Identify which cell holds the provided text, then report its [X, Y] central coordinate. 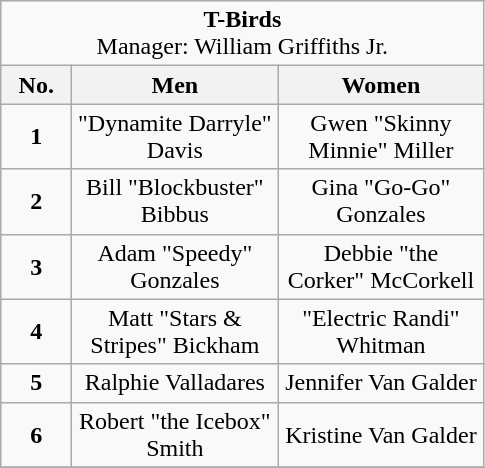
Debbie "the Corker" McCorkell [381, 266]
Matt "Stars & Stripes" Bickham [175, 332]
3 [36, 266]
Robert "the Icebox" Smith [175, 434]
Kristine Van Galder [381, 434]
6 [36, 434]
Ralphie Valladares [175, 383]
"Electric Randi" Whitman [381, 332]
4 [36, 332]
2 [36, 202]
Women [381, 85]
No. [36, 85]
Jennifer Van Galder [381, 383]
Adam "Speedy" Gonzales [175, 266]
Gwen "Skinny Minnie" Miller [381, 136]
T-BirdsManager: William Griffiths Jr. [242, 34]
Men [175, 85]
1 [36, 136]
"Dynamite Darryle" Davis [175, 136]
5 [36, 383]
Bill "Blockbuster" Bibbus [175, 202]
Gina "Go-Go" Gonzales [381, 202]
